Extract the [X, Y] coordinate from the center of the cell holding the provided text.  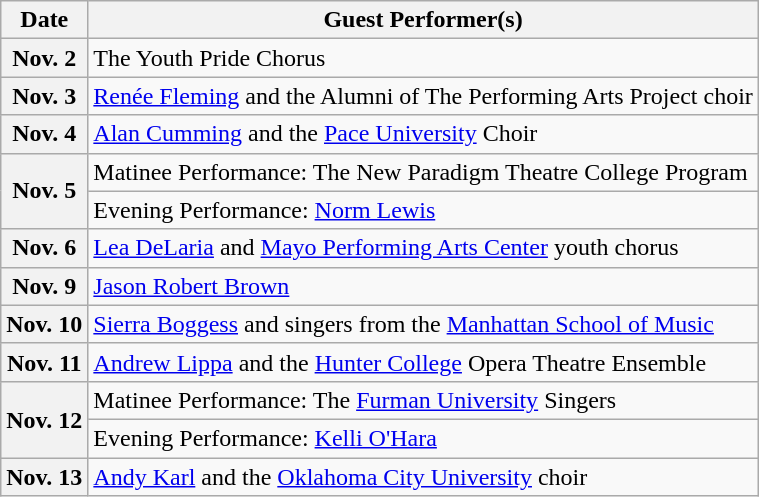
Guest Performer(s) [423, 20]
Nov. 13 [44, 477]
Nov. 3 [44, 96]
Nov. 11 [44, 362]
Matinee Performance: The Furman University Singers [423, 400]
Renée Fleming and the Alumni of The Performing Arts Project choir [423, 96]
The Youth Pride Chorus [423, 58]
Nov. 5 [44, 191]
Evening Performance: Norm Lewis [423, 210]
Nov. 2 [44, 58]
Date [44, 20]
Nov. 10 [44, 324]
Nov. 6 [44, 248]
Andrew Lippa and the Hunter College Opera Theatre Ensemble [423, 362]
Andy Karl and the Oklahoma City University choir [423, 477]
Nov. 12 [44, 419]
Sierra Boggess and singers from the Manhattan School of Music [423, 324]
Lea DeLaria and Mayo Performing Arts Center youth chorus [423, 248]
Nov. 4 [44, 134]
Nov. 9 [44, 286]
Jason Robert Brown [423, 286]
Evening Performance: Kelli O'Hara [423, 438]
Matinee Performance: The New Paradigm Theatre College Program [423, 172]
Alan Cumming and the Pace University Choir [423, 134]
